Provide the [x, y] coordinate of the cell's center where the given text is located.  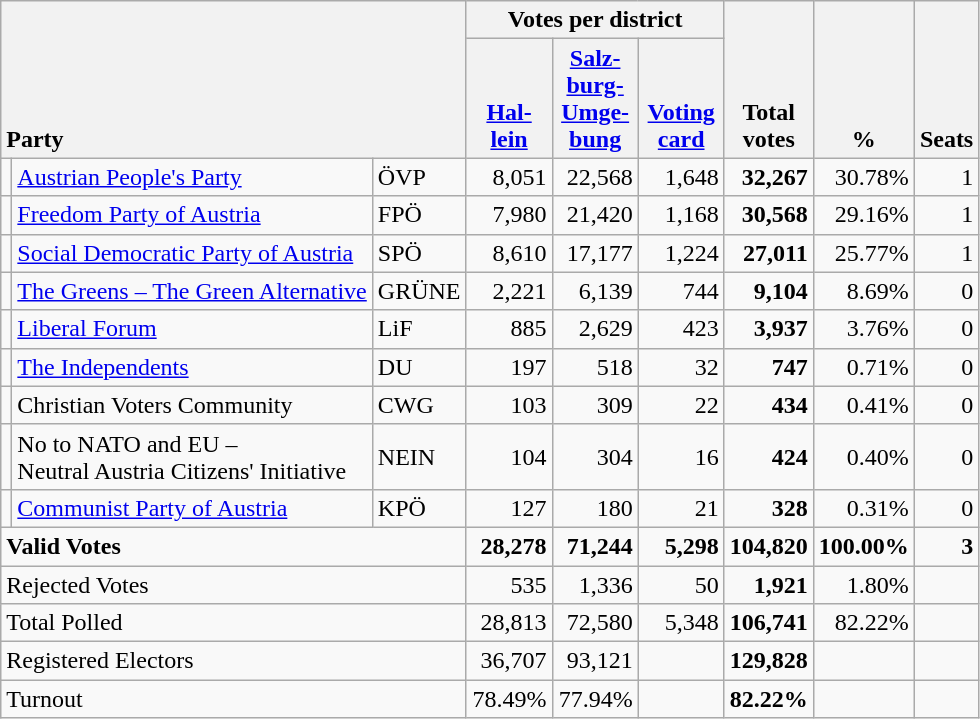
17,177 [595, 253]
0.31% [864, 508]
434 [768, 405]
328 [768, 508]
0.40% [864, 456]
25.77% [864, 253]
LiF [419, 329]
21 [681, 508]
16 [681, 456]
Registered Electors [234, 661]
Liberal Forum [192, 329]
1,168 [681, 215]
71,244 [595, 546]
885 [509, 329]
Communist Party of Austria [192, 508]
Austrian People's Party [192, 177]
423 [681, 329]
No to NATO and EU –Neutral Austria Citizens' Initiative [192, 456]
Votes per district [595, 20]
3,937 [768, 329]
1,224 [681, 253]
106,741 [768, 623]
Salz-burg-Umge-bung [595, 98]
5,298 [681, 546]
747 [768, 367]
100.00% [864, 546]
29.16% [864, 215]
309 [595, 405]
72,580 [595, 623]
2,221 [509, 291]
744 [681, 291]
DU [419, 367]
0.41% [864, 405]
77.94% [595, 699]
8.69% [864, 291]
CWG [419, 405]
535 [509, 585]
5,348 [681, 623]
50 [681, 585]
Christian Voters Community [192, 405]
27,011 [768, 253]
32 [681, 367]
21,420 [595, 215]
6,139 [595, 291]
Valid Votes [234, 546]
Total Polled [234, 623]
93,121 [595, 661]
Seats [946, 80]
9,104 [768, 291]
36,707 [509, 661]
Freedom Party of Austria [192, 215]
8,051 [509, 177]
0.71% [864, 367]
Rejected Votes [234, 585]
180 [595, 508]
The Greens – The Green Alternative [192, 291]
Hal-lein [509, 98]
32,267 [768, 177]
518 [595, 367]
22 [681, 405]
Totalvotes [768, 80]
7,980 [509, 215]
8,610 [509, 253]
28,278 [509, 546]
SPÖ [419, 253]
Party [234, 80]
424 [768, 456]
304 [595, 456]
78.49% [509, 699]
197 [509, 367]
103 [509, 405]
30,568 [768, 215]
GRÜNE [419, 291]
Votingcard [681, 98]
1,648 [681, 177]
Turnout [234, 699]
28,813 [509, 623]
ÖVP [419, 177]
127 [509, 508]
2,629 [595, 329]
22,568 [595, 177]
1,336 [595, 585]
3.76% [864, 329]
NEIN [419, 456]
104 [509, 456]
1.80% [864, 585]
The Independents [192, 367]
KPÖ [419, 508]
1,921 [768, 585]
104,820 [768, 546]
FPÖ [419, 215]
3 [946, 546]
129,828 [768, 661]
30.78% [864, 177]
% [864, 80]
Social Democratic Party of Austria [192, 253]
